From the cell containing the given text, extract its center point as [x, y] coordinate. 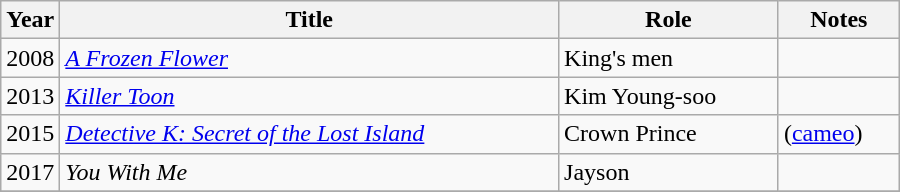
King's men [669, 58]
2008 [30, 58]
You With Me [310, 172]
Kim Young-soo [669, 96]
2015 [30, 134]
A Frozen Flower [310, 58]
2013 [30, 96]
Role [669, 20]
Notes [838, 20]
Year [30, 20]
2017 [30, 172]
Detective K: Secret of the Lost Island [310, 134]
(cameo) [838, 134]
Killer Toon [310, 96]
Title [310, 20]
Crown Prince [669, 134]
Jayson [669, 172]
